Pinpoint the cell where the given text exists, returning its (x, y) midpoint coordinate. 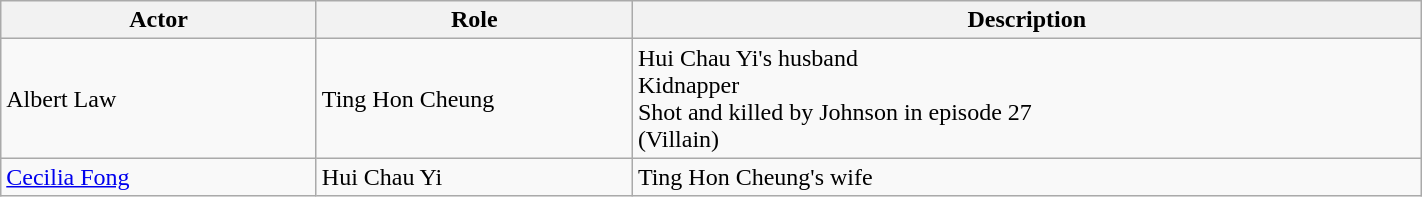
Role (474, 20)
Description (1026, 20)
Hui Chau Yi (474, 177)
Ting Hon Cheung's wife (1026, 177)
Cecilia Fong (159, 177)
Actor (159, 20)
Hui Chau Yi's husbandKidnapperShot and killed by Johnson in episode 27(Villain) (1026, 98)
Ting Hon Cheung (474, 98)
Albert Law (159, 98)
